Detect which cell encompasses the target text, then output its (x, y) center coordinate. 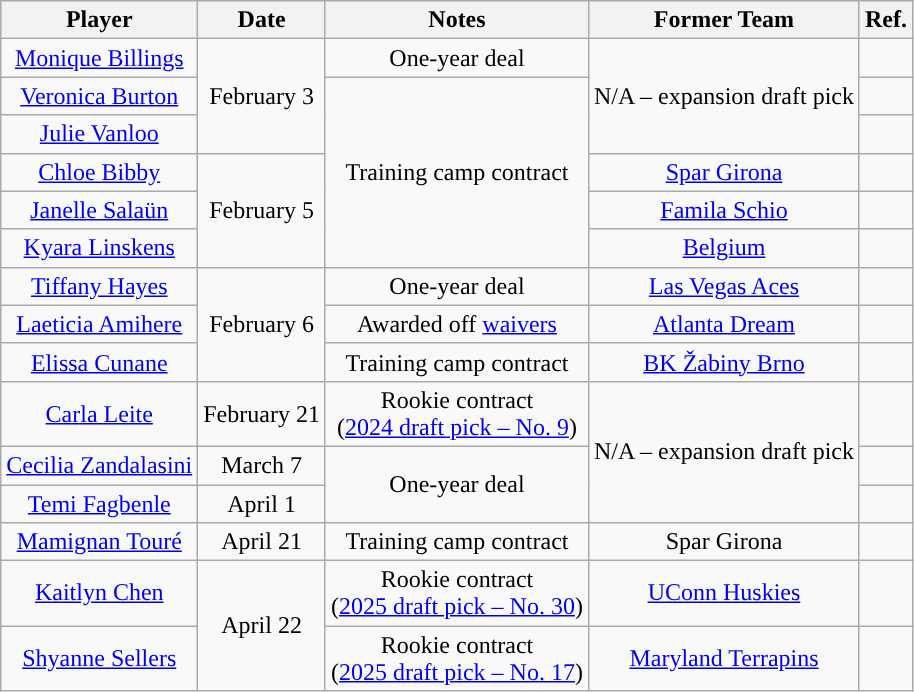
Elissa Cunane (100, 362)
March 7 (262, 465)
Veronica Burton (100, 96)
Shyanne Sellers (100, 658)
February 6 (262, 324)
Notes (456, 20)
April 22 (262, 626)
Player (100, 20)
Mamignan Touré (100, 542)
Janelle Salaün (100, 210)
Las Vegas Aces (724, 286)
Kyara Linskens (100, 248)
Cecilia Zandalasini (100, 465)
February 5 (262, 210)
Atlanta Dream (724, 324)
Belgium (724, 248)
Monique Billings (100, 58)
Rookie contract(2025 draft pick – No. 30) (456, 594)
Temi Fagbenle (100, 503)
Kaitlyn Chen (100, 594)
Rookie contract(2025 draft pick – No. 17) (456, 658)
Ref. (886, 20)
Date (262, 20)
Julie Vanloo (100, 134)
Chloe Bibby (100, 172)
February 21 (262, 414)
Maryland Terrapins (724, 658)
Carla Leite (100, 414)
Awarded off waivers (456, 324)
February 3 (262, 96)
UConn Huskies (724, 594)
Former Team (724, 20)
Tiffany Hayes (100, 286)
Laeticia Amihere (100, 324)
April 1 (262, 503)
April 21 (262, 542)
Famila Schio (724, 210)
Rookie contract(2024 draft pick – No. 9) (456, 414)
BK Žabiny Brno (724, 362)
